Capture the cell that displays the provided text and extract its (X, Y) central coordinate. 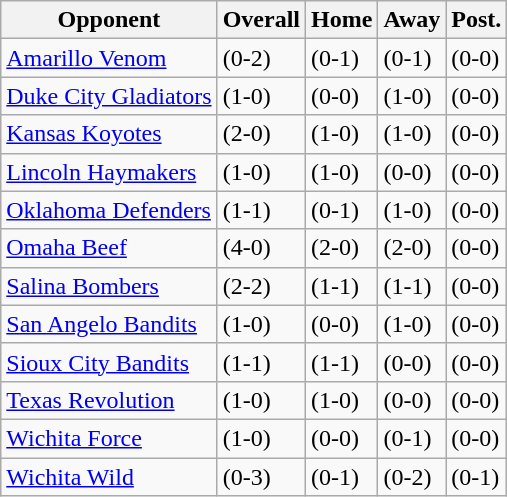
(2-2) (261, 286)
Amarillo Venom (109, 58)
Salina Bombers (109, 286)
Wichita Wild (109, 477)
Omaha Beef (109, 248)
Opponent (109, 20)
Home (342, 20)
Lincoln Haymakers (109, 172)
Sioux City Bandits (109, 362)
Oklahoma Defenders (109, 210)
Post. (476, 20)
(4-0) (261, 248)
Wichita Force (109, 438)
Texas Revolution (109, 400)
Duke City Gladiators (109, 96)
San Angelo Bandits (109, 324)
Overall (261, 20)
Away (412, 20)
Kansas Koyotes (109, 134)
(0-3) (261, 477)
